Capture the cell that displays the provided text and extract its (x, y) central coordinate. 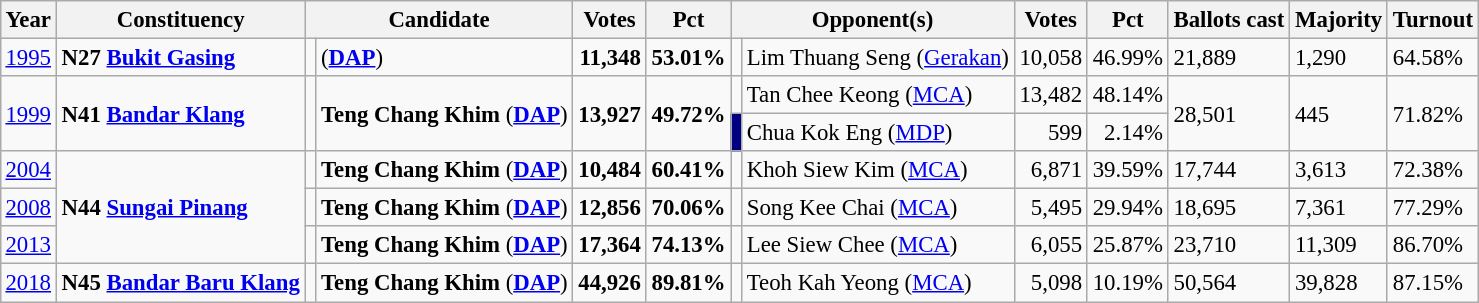
2008 (28, 208)
17,744 (1228, 170)
11,348 (610, 57)
Year (28, 20)
28,501 (1228, 114)
11,309 (1339, 245)
10,484 (610, 170)
25.87% (1128, 245)
Khoh Siew Kim (MCA) (878, 170)
6,871 (1050, 170)
74.13% (688, 245)
89.81% (688, 283)
2.14% (1128, 133)
Turnout (1432, 20)
2004 (28, 170)
39,828 (1339, 283)
17,364 (610, 245)
86.70% (1432, 245)
Constituency (180, 20)
18,695 (1228, 208)
70.06% (688, 208)
2013 (28, 245)
1,290 (1339, 57)
10.19% (1128, 283)
Lee Siew Chee (MCA) (878, 245)
72.38% (1432, 170)
48.14% (1128, 95)
1999 (28, 114)
71.82% (1432, 114)
13,927 (610, 114)
39.59% (1128, 170)
49.72% (688, 114)
21,889 (1228, 57)
64.58% (1432, 57)
7,361 (1339, 208)
Lim Thuang Seng (Gerakan) (878, 57)
5,098 (1050, 283)
Ballots cast (1228, 20)
10,058 (1050, 57)
Song Kee Chai (MCA) (878, 208)
N41 Bandar Klang (180, 114)
77.29% (1432, 208)
N27 Bukit Gasing (180, 57)
50,564 (1228, 283)
Majority (1339, 20)
1995 (28, 57)
Candidate (439, 20)
29.94% (1128, 208)
Chua Kok Eng (MDP) (878, 133)
53.01% (688, 57)
5,495 (1050, 208)
12,856 (610, 208)
N45 Bandar Baru Klang (180, 283)
6,055 (1050, 245)
N44 Sungai Pinang (180, 208)
(DAP) (444, 57)
46.99% (1128, 57)
Opponent(s) (872, 20)
Teoh Kah Yeong (MCA) (878, 283)
44,926 (610, 283)
87.15% (1432, 283)
Tan Chee Keong (MCA) (878, 95)
445 (1339, 114)
599 (1050, 133)
60.41% (688, 170)
23,710 (1228, 245)
13,482 (1050, 95)
2018 (28, 283)
3,613 (1339, 170)
